Provide the (X, Y) coordinate of the cell's center where the given text is located.  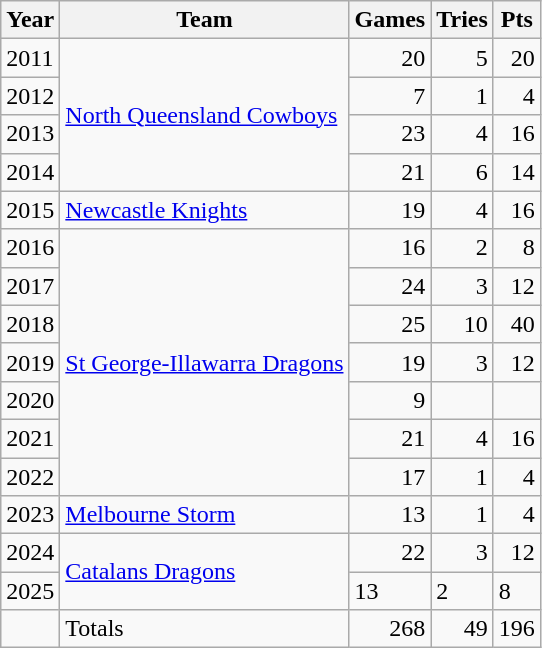
Team (204, 20)
268 (390, 629)
Year (30, 20)
2025 (30, 591)
2020 (30, 400)
9 (390, 400)
North Queensland Cowboys (204, 115)
10 (462, 324)
2014 (30, 172)
2022 (30, 477)
49 (462, 629)
2015 (30, 210)
2011 (30, 58)
17 (390, 477)
5 (462, 58)
14 (516, 172)
2013 (30, 134)
2018 (30, 324)
Melbourne Storm (204, 515)
2024 (30, 553)
196 (516, 629)
Tries (462, 20)
Totals (204, 629)
2012 (30, 96)
6 (462, 172)
2016 (30, 248)
2021 (30, 438)
St George-Illawarra Dragons (204, 362)
Games (390, 20)
23 (390, 134)
2023 (30, 515)
25 (390, 324)
Pts (516, 20)
Newcastle Knights (204, 210)
22 (390, 553)
2017 (30, 286)
7 (390, 96)
40 (516, 324)
Catalans Dragons (204, 572)
2019 (30, 362)
24 (390, 286)
